Locate the cell with the specified text and output its [X, Y] center coordinate. 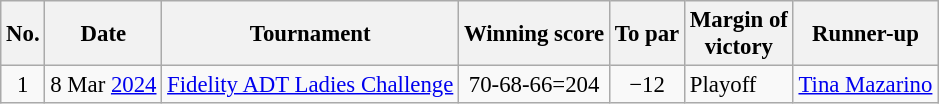
Fidelity ADT Ladies Challenge [310, 85]
−12 [648, 85]
1 [23, 85]
Tina Mazarino [866, 85]
Margin ofvictory [738, 34]
Playoff [738, 85]
Date [104, 34]
Runner-up [866, 34]
70-68-66=204 [534, 85]
Tournament [310, 34]
8 Mar 2024 [104, 85]
Winning score [534, 34]
No. [23, 34]
To par [648, 34]
